Return the [x, y] coordinate for the center point of the cell that contains the specified text.  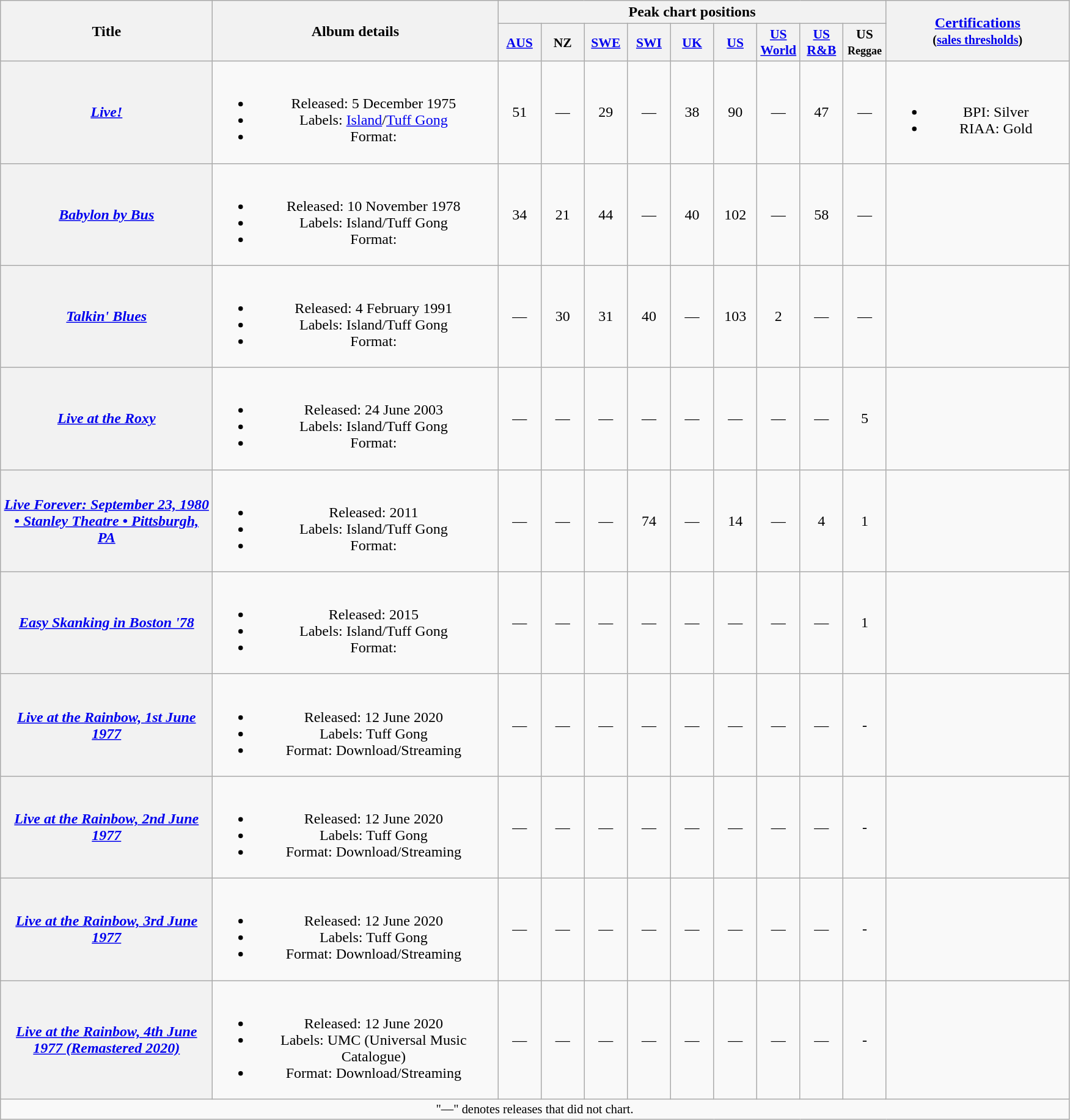
SWI [649, 43]
38 [692, 112]
Peak chart positions [692, 12]
Live Forever: September 23, 1980 • Stanley Theatre • Pittsburgh, PA [106, 521]
34 [519, 214]
102 [736, 214]
UK [692, 43]
Released: 4 February 1991Labels: Island/Tuff GongFormat: [356, 317]
2 [779, 317]
US [736, 43]
Released: 24 June 2003Labels: Island/Tuff GongFormat: [356, 418]
Released: 5 December 1975Labels: Island/Tuff GongFormat: [356, 112]
103 [736, 317]
Released: 2011Labels: Island/Tuff GongFormat: [356, 521]
44 [606, 214]
Live at the Rainbow, 3rd June 1977 [106, 929]
Live at the Rainbow, 4th June 1977 (Remastered 2020) [106, 1040]
90 [736, 112]
"—" denotes releases that did not chart. [535, 1110]
58 [821, 214]
BPI: SilverRIAA: Gold [978, 112]
Released: 2015Labels: Island/Tuff GongFormat: [356, 622]
74 [649, 521]
Live at the Rainbow, 2nd June 1977 [106, 827]
Live at the Roxy [106, 418]
Certifications(sales thresholds) [978, 31]
NZ [562, 43]
51 [519, 112]
21 [562, 214]
Live! [106, 112]
USR&B [821, 43]
Title [106, 31]
Talkin' Blues [106, 317]
US World [779, 43]
Album details [356, 31]
AUS [519, 43]
Easy Skanking in Boston '78 [106, 622]
SWE [606, 43]
Released: 12 June 2020Labels: UMC (Universal Music Catalogue)Format: Download/Streaming [356, 1040]
31 [606, 317]
14 [736, 521]
5 [865, 418]
29 [606, 112]
US Reggae [865, 43]
Live at the Rainbow, 1st June 1977 [106, 725]
30 [562, 317]
Babylon by Bus [106, 214]
4 [821, 521]
Released: 10 November 1978Labels: Island/Tuff GongFormat: [356, 214]
47 [821, 112]
